Scan for the cell matching the given text and deliver its [x, y] coordinate at center. 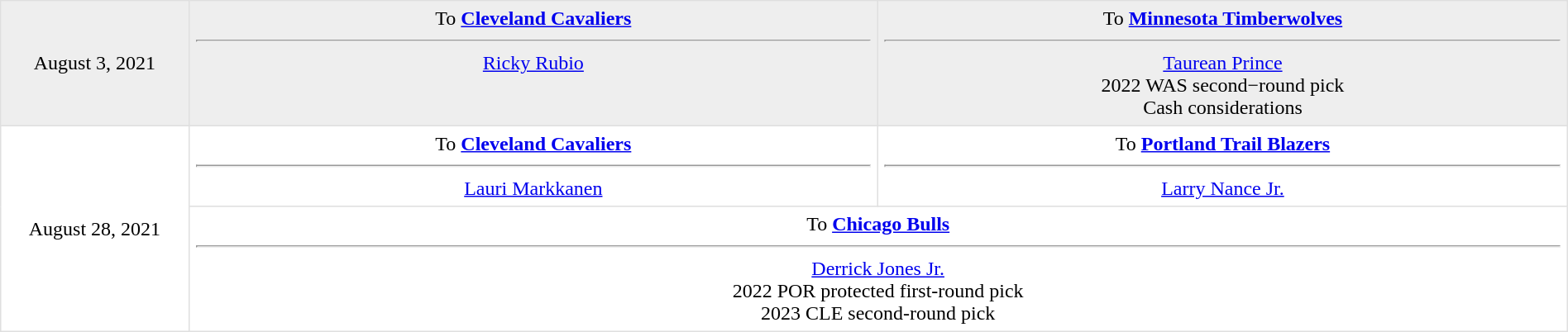
To Minnesota TimberwolvesTaurean Prince2022 WAS second−round pickCash considerations [1223, 64]
August 28, 2021 [94, 228]
August 3, 2021 [94, 64]
To Cleveland CavaliersRicky Rubio [533, 64]
To Chicago BullsDerrick Jones Jr.2022 POR protected first-round pick2023 CLE second-round pick [878, 269]
To Portland Trail BlazersLarry Nance Jr. [1223, 166]
To Cleveland CavaliersLauri Markkanen [533, 166]
